Identify which cell holds the provided text, then report its [X, Y] central coordinate. 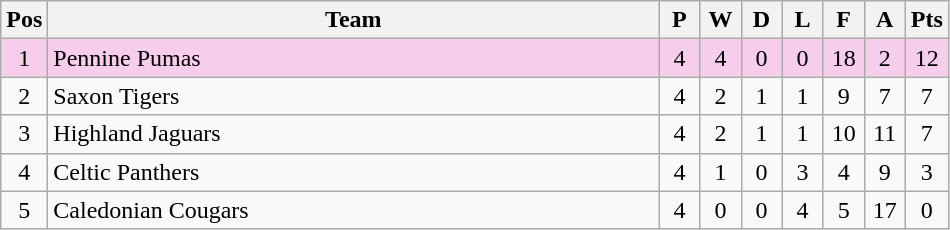
Team [354, 20]
P [680, 20]
Pts [926, 20]
D [762, 20]
Celtic Panthers [354, 172]
18 [844, 58]
Pos [24, 20]
Saxon Tigers [354, 96]
11 [884, 134]
F [844, 20]
A [884, 20]
10 [844, 134]
12 [926, 58]
L [802, 20]
Caledonian Cougars [354, 210]
Pennine Pumas [354, 58]
Highland Jaguars [354, 134]
17 [884, 210]
W [720, 20]
